Determine the (X, Y) coordinate at the center of the cell enclosing the given text.  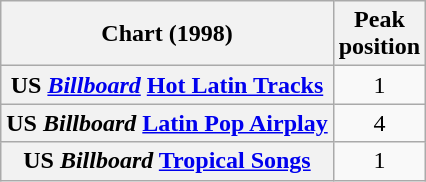
4 (379, 123)
US Billboard Tropical Songs (167, 161)
US Billboard Hot Latin Tracks (167, 85)
Peakposition (379, 34)
US Billboard Latin Pop Airplay (167, 123)
Chart (1998) (167, 34)
